Extract the [x, y] coordinate from the center of the cell holding the provided text.  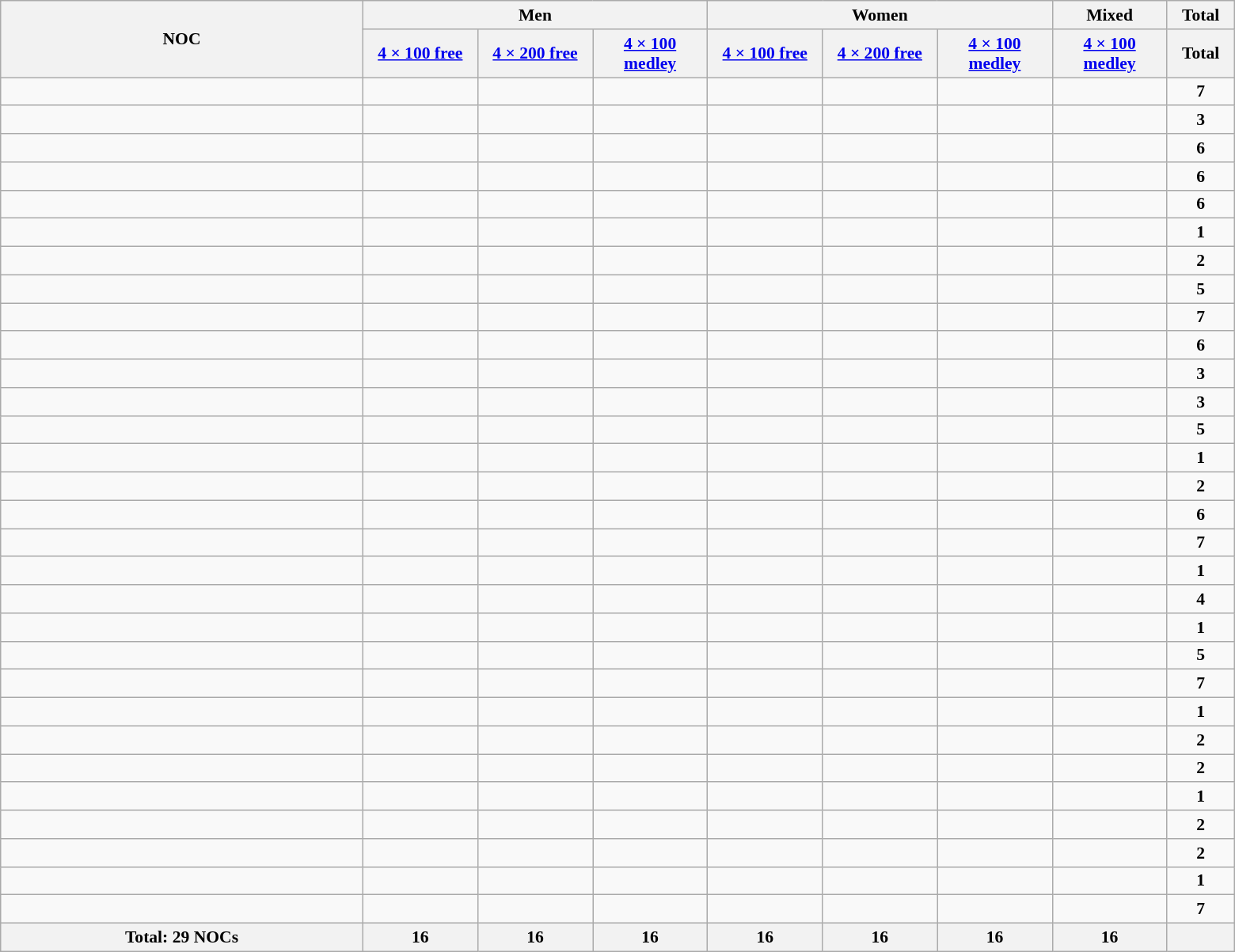
4 [1200, 599]
Total: 29 NOCs [182, 938]
Men [535, 15]
Women [880, 15]
Mixed [1110, 15]
NOC [182, 40]
